From the cell containing the given text, extract its center point as (x, y) coordinate. 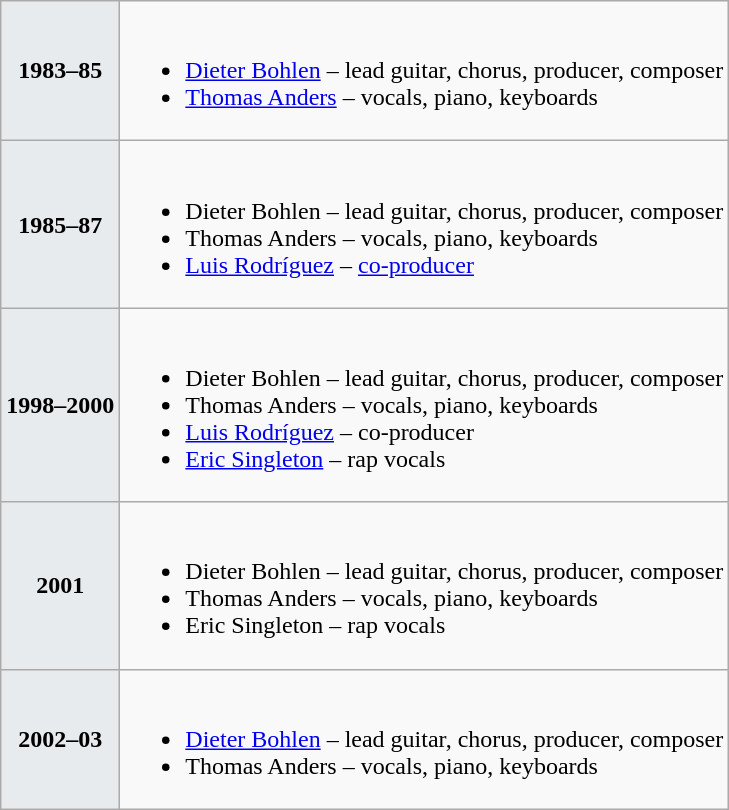
2002–03 (60, 739)
1985–87 (60, 224)
2001 (60, 586)
1998–2000 (60, 405)
Dieter Bohlen – lead guitar, chorus, producer, composerThomas Anders – vocals, piano, keyboardsEric Singleton – rap vocals (424, 586)
Dieter Bohlen – lead guitar, chorus, producer, composerThomas Anders – vocals, piano, keyboardsLuis Rodríguez – co-producer (424, 224)
1983–85 (60, 71)
